Return [x, y] of the center of cell containing provided text 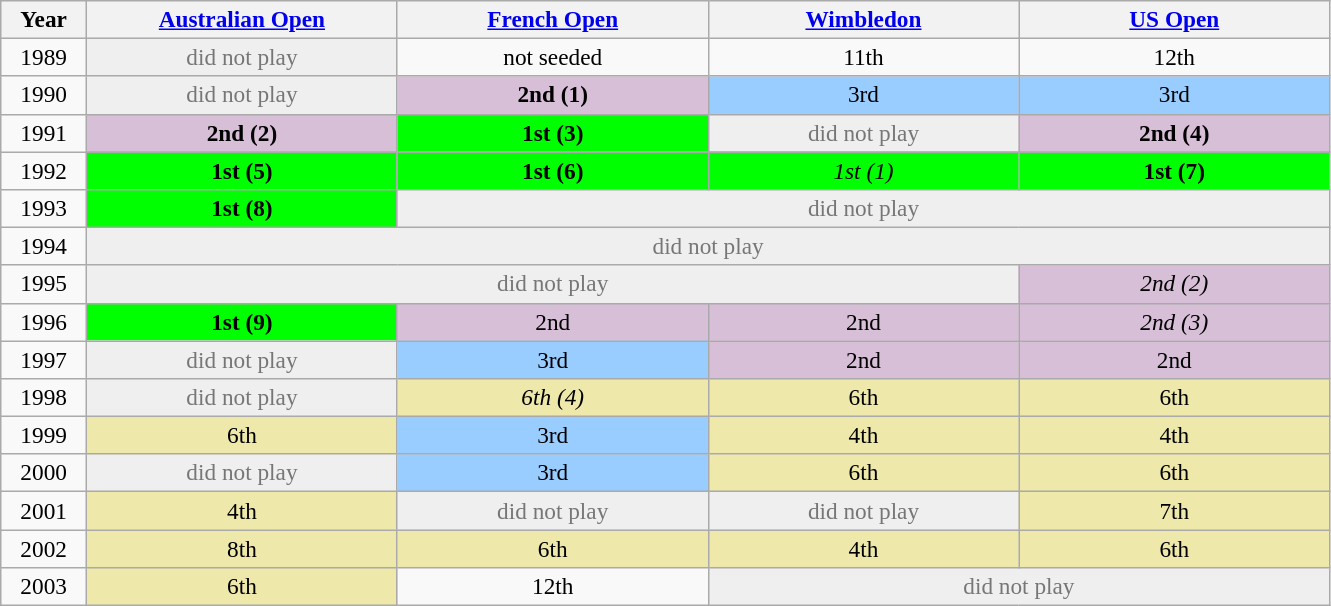
2nd (4) [1174, 133]
1994 [44, 246]
1st (9) [242, 322]
1995 [44, 284]
11th [864, 57]
6th (4) [552, 397]
1997 [44, 359]
1st (1) [864, 170]
Australian Open [242, 19]
1989 [44, 57]
French Open [552, 19]
7th [1174, 510]
1992 [44, 170]
1999 [44, 435]
1st (7) [1174, 170]
2nd (1) [552, 95]
1996 [44, 322]
US Open [1174, 19]
1st (8) [242, 208]
1st (5) [242, 170]
1st (3) [552, 133]
2001 [44, 510]
2nd (3) [1174, 322]
not seeded [552, 57]
Wimbledon [864, 19]
Year [44, 19]
1st (6) [552, 170]
1993 [44, 208]
1990 [44, 95]
1991 [44, 133]
2000 [44, 473]
2003 [44, 586]
8th [242, 548]
1998 [44, 397]
2002 [44, 548]
